Detect which cell encompasses the target text, then output its [x, y] center coordinate. 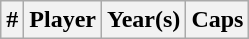
Player [63, 20]
Year(s) [144, 20]
# [12, 20]
Caps [218, 20]
